Locate the cell with the specified text and output its (X, Y) center coordinate. 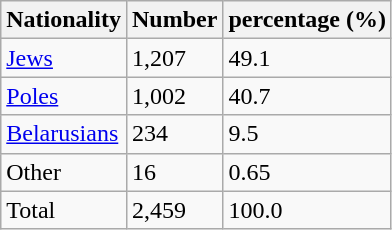
Number (174, 20)
40.7 (308, 96)
Poles (64, 96)
Other (64, 172)
1,002 (174, 96)
2,459 (174, 210)
16 (174, 172)
0.65 (308, 172)
9.5 (308, 134)
Jews (64, 58)
49.1 (308, 58)
Nationality (64, 20)
234 (174, 134)
1,207 (174, 58)
percentage (%) (308, 20)
Total (64, 210)
Belarusians (64, 134)
100.0 (308, 210)
